Identify which cell holds the provided text, then report its [X, Y] central coordinate. 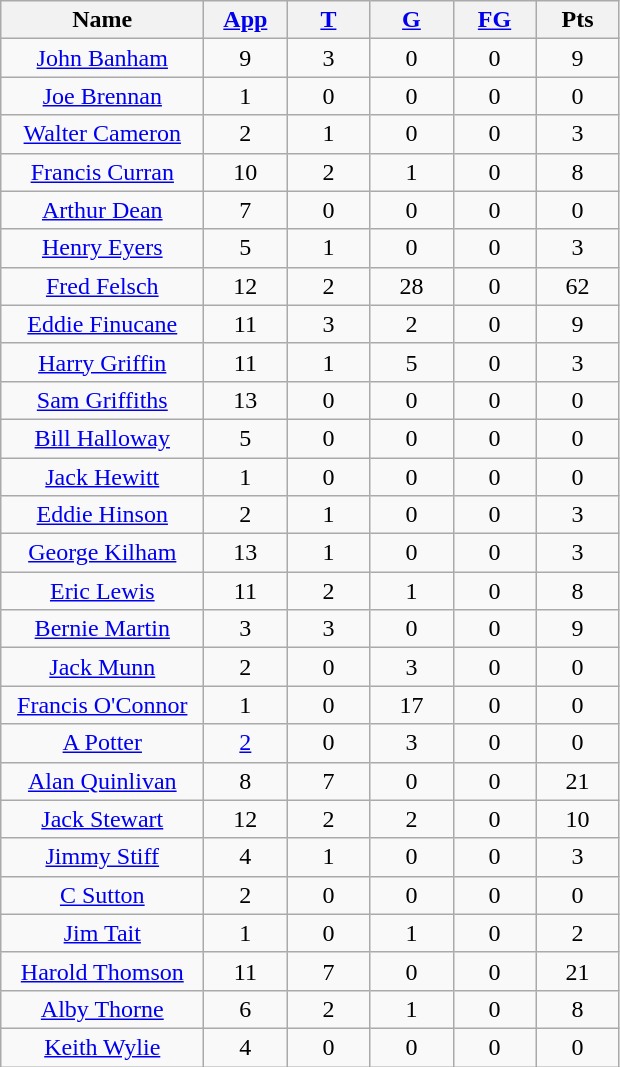
Harold Thomson [102, 971]
Eddie Finucane [102, 324]
Sam Griffiths [102, 400]
Jack Munn [102, 667]
Fred Felsch [102, 286]
C Sutton [102, 895]
George Kilham [102, 553]
Alby Thorne [102, 1009]
Bill Halloway [102, 438]
Francis O'Connor [102, 705]
Jack Hewitt [102, 477]
Joe Brennan [102, 96]
Name [102, 20]
Arthur Dean [102, 210]
Henry Eyers [102, 248]
A Potter [102, 743]
Eddie Hinson [102, 515]
T [328, 20]
John Banham [102, 58]
Bernie Martin [102, 629]
App [246, 20]
17 [412, 705]
Alan Quinlivan [102, 781]
Jimmy Stiff [102, 857]
Eric Lewis [102, 591]
Keith Wylie [102, 1047]
62 [578, 286]
Harry Griffin [102, 362]
Jim Tait [102, 933]
Pts [578, 20]
G [412, 20]
FG [494, 20]
Francis Curran [102, 172]
Walter Cameron [102, 134]
Jack Stewart [102, 819]
6 [246, 1009]
28 [412, 286]
